For the text-containing cell, return its midpoint in (x, y) coordinate format. 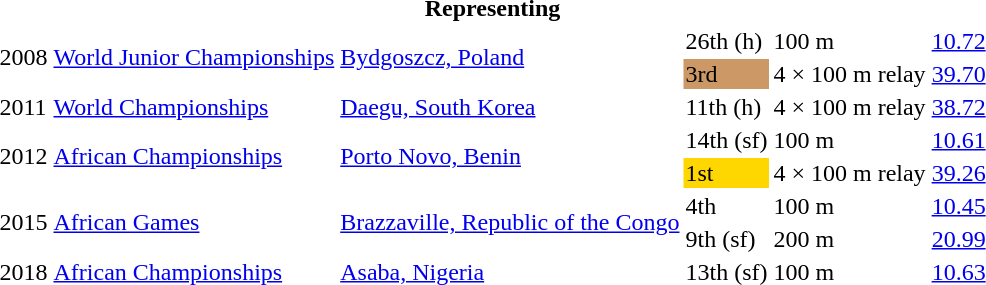
African Games (194, 222)
1st (726, 173)
4th (726, 206)
World Championships (194, 107)
26th (h) (726, 41)
Brazzaville, Republic of the Congo (510, 222)
14th (sf) (726, 140)
African Championships (194, 156)
Bydgoszcz, Poland (510, 58)
3rd (726, 74)
200 m (850, 239)
World Junior Championships (194, 58)
Porto Novo, Benin (510, 156)
9th (sf) (726, 239)
11th (h) (726, 107)
Daegu, South Korea (510, 107)
